Pinpoint the cell where the given text exists, returning its (X, Y) midpoint coordinate. 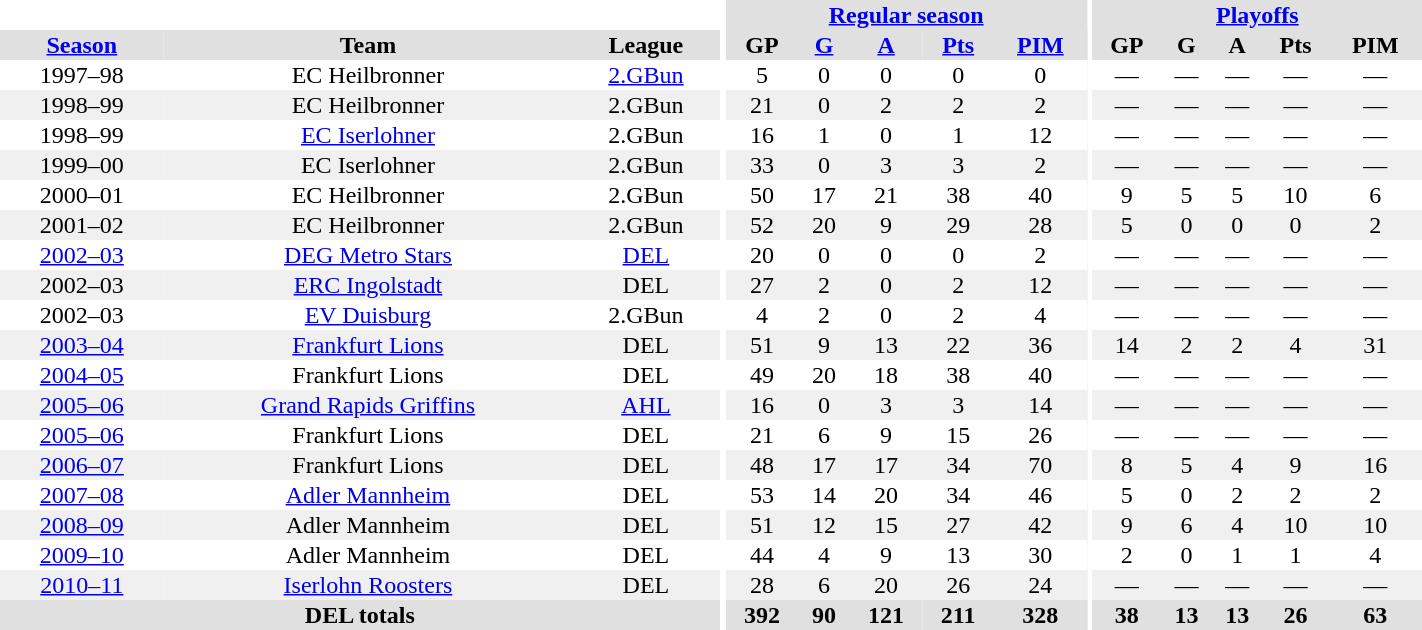
31 (1375, 345)
33 (762, 165)
Grand Rapids Griffins (368, 405)
53 (762, 495)
2009–10 (82, 555)
Iserlohn Roosters (368, 585)
48 (762, 465)
90 (824, 615)
2000–01 (82, 195)
18 (886, 375)
2010–11 (82, 585)
70 (1040, 465)
1997–98 (82, 75)
44 (762, 555)
24 (1040, 585)
392 (762, 615)
DEG Metro Stars (368, 255)
ERC Ingolstadt (368, 285)
Regular season (906, 15)
1999–00 (82, 165)
52 (762, 225)
AHL (646, 405)
50 (762, 195)
League (646, 45)
36 (1040, 345)
DEL totals (360, 615)
2001–02 (82, 225)
49 (762, 375)
EV Duisburg (368, 315)
2007–08 (82, 495)
29 (958, 225)
211 (958, 615)
Team (368, 45)
328 (1040, 615)
30 (1040, 555)
22 (958, 345)
2003–04 (82, 345)
Playoffs (1258, 15)
46 (1040, 495)
2006–07 (82, 465)
121 (886, 615)
63 (1375, 615)
42 (1040, 525)
Season (82, 45)
8 (1127, 465)
2008–09 (82, 525)
2004–05 (82, 375)
